Return the (x, y) coordinate for the center point of the cell that contains the specified text.  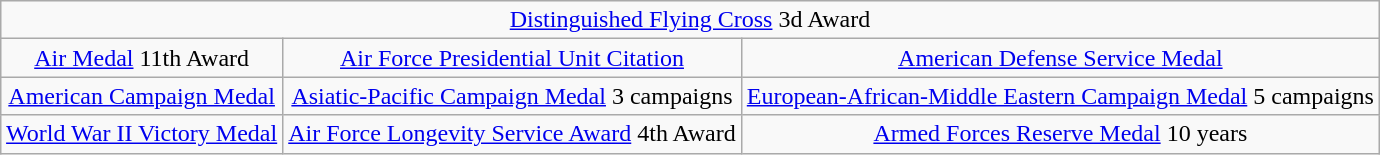
Armed Forces Reserve Medal 10 years (1060, 134)
Air Force Presidential Unit Citation (512, 58)
Distinguished Flying Cross 3d Award (690, 20)
World War II Victory Medal (142, 134)
American Campaign Medal (142, 96)
European-African-Middle Eastern Campaign Medal 5 campaigns (1060, 96)
American Defense Service Medal (1060, 58)
Air Medal 11th Award (142, 58)
Air Force Longevity Service Award 4th Award (512, 134)
Asiatic-Pacific Campaign Medal 3 campaigns (512, 96)
